Find where the given text appears and provide that cell's center as [x, y] coordinate. 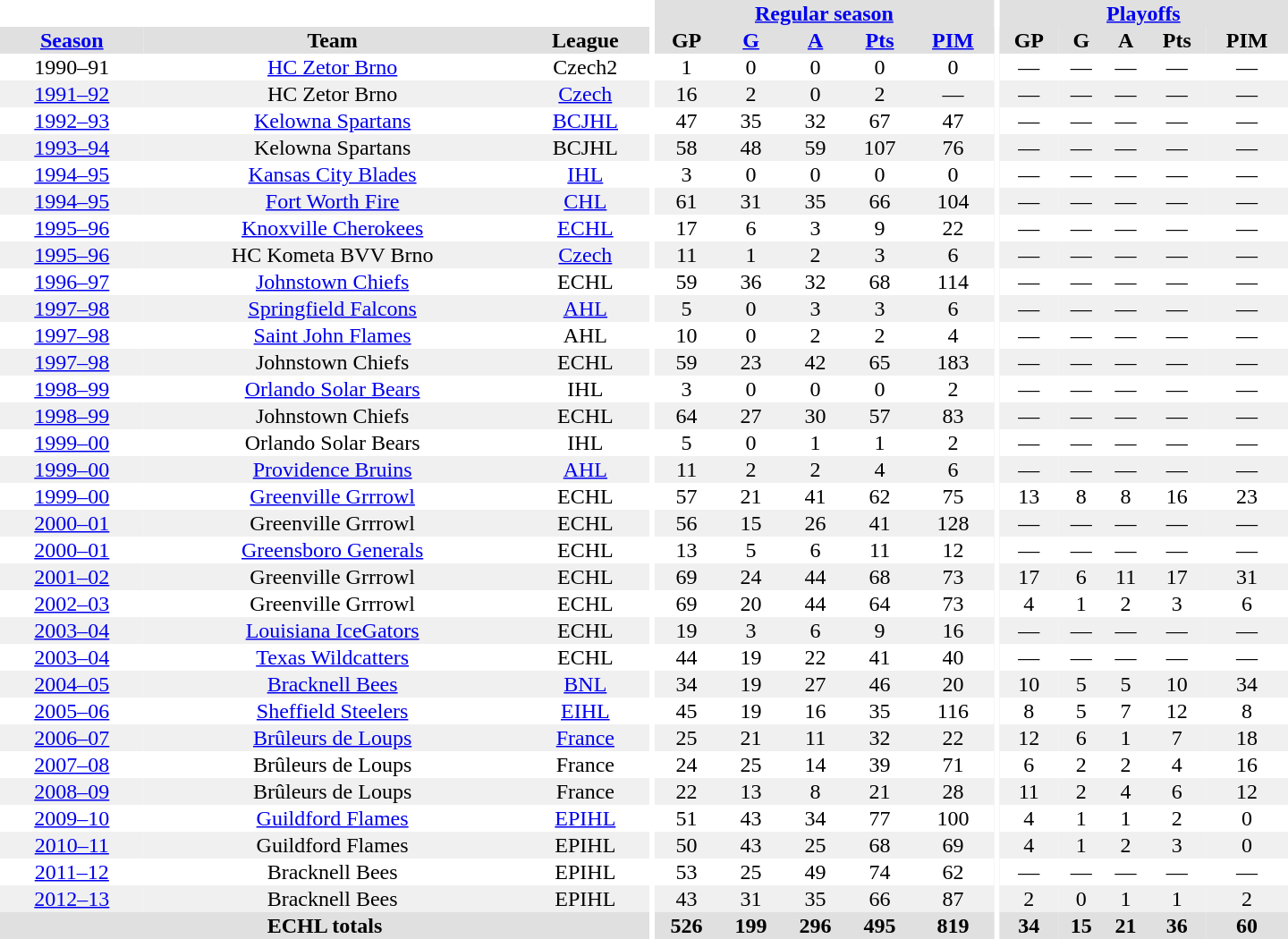
199 [751, 926]
50 [687, 845]
BNL [585, 684]
26 [816, 523]
46 [880, 684]
49 [816, 872]
51 [687, 818]
1993–94 [72, 148]
77 [880, 818]
Kansas City Blades [333, 174]
14 [816, 765]
Season [72, 40]
58 [687, 148]
Czech2 [585, 67]
28 [953, 791]
114 [953, 282]
107 [880, 148]
2006–07 [72, 738]
61 [687, 201]
30 [816, 416]
Providence Bruins [333, 469]
Texas Wildcatters [333, 657]
Knoxville Cherokees [333, 228]
Regular season [825, 13]
1992–93 [72, 121]
Sheffield Steelers [333, 711]
53 [687, 872]
2012–13 [72, 899]
48 [751, 148]
League [585, 40]
819 [953, 926]
75 [953, 496]
Louisiana IceGators [333, 630]
296 [816, 926]
183 [953, 362]
Team [333, 40]
2007–08 [72, 765]
CHL [585, 201]
Greensboro Generals [333, 550]
2005–06 [72, 711]
67 [880, 121]
18 [1247, 738]
56 [687, 523]
65 [880, 362]
60 [1247, 926]
39 [880, 765]
45 [687, 711]
2001–02 [72, 577]
Springfield Falcons [333, 309]
1990–91 [72, 67]
2008–09 [72, 791]
76 [953, 148]
2010–11 [72, 845]
104 [953, 201]
1996–97 [72, 282]
83 [953, 416]
71 [953, 765]
2002–03 [72, 604]
1991–92 [72, 94]
42 [816, 362]
2004–05 [72, 684]
HC Kometa BVV Brno [333, 255]
Fort Worth Fire [333, 201]
526 [687, 926]
100 [953, 818]
Saint John Flames [333, 335]
87 [953, 899]
116 [953, 711]
Playoffs [1143, 13]
2011–12 [72, 872]
EIHL [585, 711]
2009–10 [72, 818]
ECHL totals [325, 926]
495 [880, 926]
74 [880, 872]
128 [953, 523]
40 [953, 657]
